Extract the [X, Y] coordinate from the center of the cell holding the provided text.  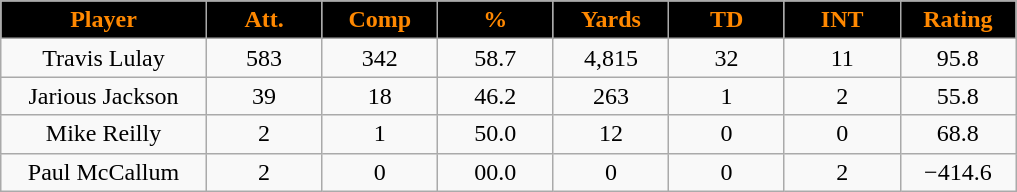
% [496, 20]
Att. [264, 20]
12 [611, 134]
583 [264, 58]
95.8 [958, 58]
Paul McCallum [104, 172]
INT [842, 20]
Jarious Jackson [104, 96]
39 [264, 96]
18 [380, 96]
−414.6 [958, 172]
TD [727, 20]
32 [727, 58]
58.7 [496, 58]
50.0 [496, 134]
11 [842, 58]
Rating [958, 20]
Travis Lulay [104, 58]
342 [380, 58]
00.0 [496, 172]
263 [611, 96]
Comp [380, 20]
Mike Reilly [104, 134]
Yards [611, 20]
Player [104, 20]
46.2 [496, 96]
68.8 [958, 134]
55.8 [958, 96]
4,815 [611, 58]
